For the text-containing cell, return its midpoint in (X, Y) coordinate format. 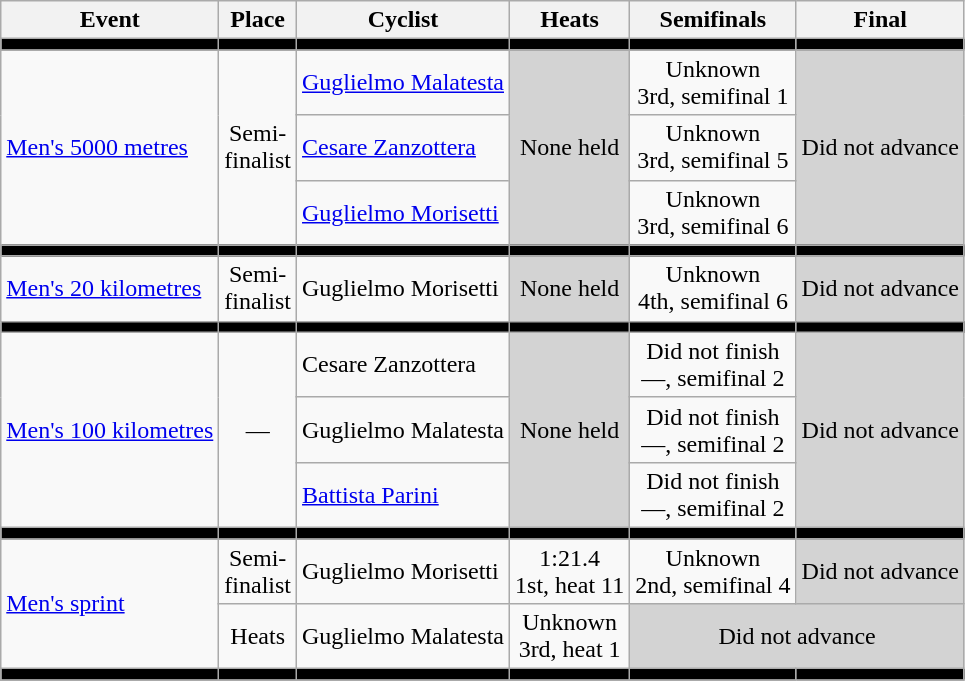
Unknown 3rd, semifinal 6 (713, 212)
Men's 20 kilometres (110, 288)
Unknown 2nd, semifinal 4 (713, 570)
Men's 5000 metres (110, 148)
Semi- finalist (258, 288)
Unknown 3rd, semifinal 1 (713, 82)
Event (110, 20)
Unknown 4th, semifinal 6 (713, 288)
Place (258, 20)
— (258, 430)
Men's 100 kilometres (110, 430)
Cyclist (404, 20)
Unknown 3rd, heat 1 (570, 636)
Men's sprint (110, 603)
1:21.4 1st, heat 11 (570, 570)
Unknown 3rd, semifinal 5 (713, 148)
Final (880, 20)
Semifinals (713, 20)
Battista Parini (404, 494)
